For the text-containing cell, return its midpoint in (X, Y) coordinate format. 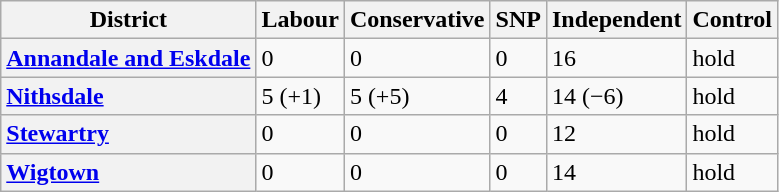
14 (−6) (616, 96)
Wigtown (128, 172)
4 (518, 96)
Nithsdale (128, 96)
5 (+5) (417, 96)
Independent (616, 20)
SNP (518, 20)
Stewartry (128, 134)
16 (616, 58)
Control (732, 20)
District (128, 20)
12 (616, 134)
Annandale and Eskdale (128, 58)
Conservative (417, 20)
Labour (300, 20)
14 (616, 172)
5 (+1) (300, 96)
